From the cell containing the given text, extract its center point as [X, Y] coordinate. 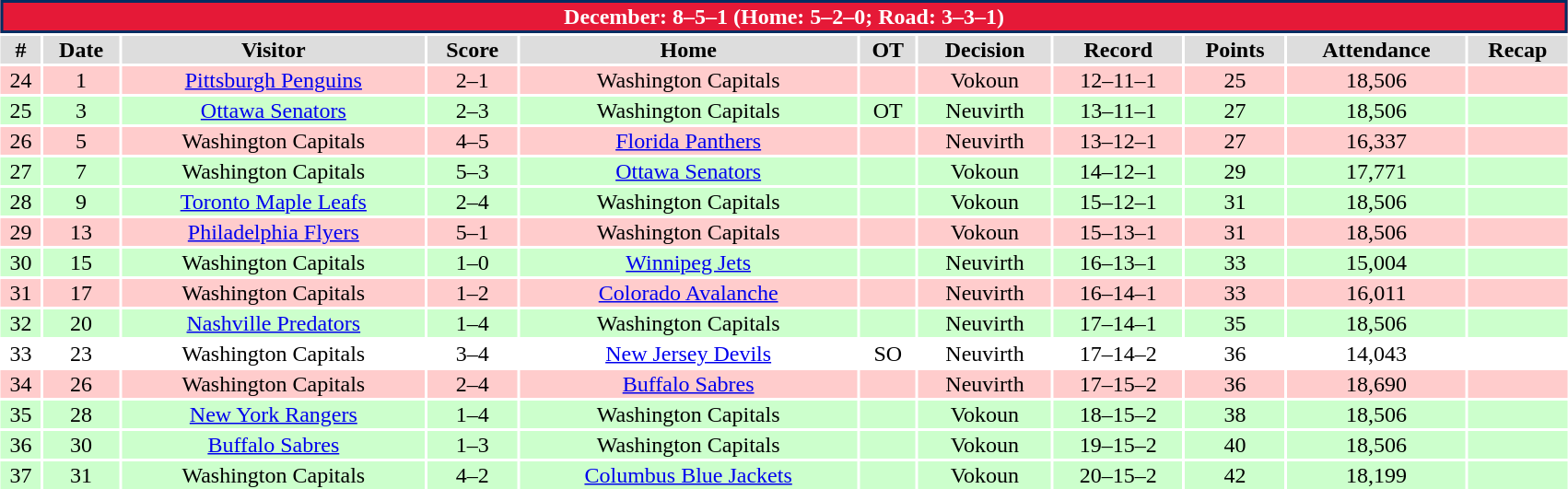
Recap [1518, 50]
5–1 [473, 232]
Nashville Predators [274, 323]
Record [1118, 50]
4–2 [473, 475]
1 [81, 80]
17–14–1 [1118, 323]
15–12–1 [1118, 202]
18,690 [1376, 384]
19–15–2 [1118, 445]
5 [81, 141]
December: 8–5–1 (Home: 5–2–0; Road: 3–3–1) [784, 17]
New Jersey Devils [689, 354]
Home [689, 50]
13–12–1 [1118, 141]
Decision [985, 50]
Philadelphia Flyers [274, 232]
18–15–2 [1118, 414]
12–11–1 [1118, 80]
14,043 [1376, 354]
2–3 [473, 111]
1–2 [473, 293]
4–5 [473, 141]
17–14–2 [1118, 354]
17,771 [1376, 171]
23 [81, 354]
Winnipeg Jets [689, 262]
18,199 [1376, 475]
Points [1235, 50]
16,011 [1376, 293]
9 [81, 202]
New York Rangers [274, 414]
15,004 [1376, 262]
32 [20, 323]
15 [81, 262]
Toronto Maple Leafs [274, 202]
37 [20, 475]
20–15–2 [1118, 475]
Florida Panthers [689, 141]
Attendance [1376, 50]
Score [473, 50]
5–3 [473, 171]
Columbus Blue Jackets [689, 475]
34 [20, 384]
1–3 [473, 445]
42 [1235, 475]
38 [1235, 414]
2–1 [473, 80]
16–14–1 [1118, 293]
3 [81, 111]
16,337 [1376, 141]
# [20, 50]
17 [81, 293]
SO [888, 354]
15–13–1 [1118, 232]
24 [20, 80]
Pittsburgh Penguins [274, 80]
16–13–1 [1118, 262]
13 [81, 232]
Visitor [274, 50]
3–4 [473, 354]
Colorado Avalanche [689, 293]
13–11–1 [1118, 111]
40 [1235, 445]
20 [81, 323]
7 [81, 171]
1–0 [473, 262]
14–12–1 [1118, 171]
17–15–2 [1118, 384]
Date [81, 50]
